Scan for the cell matching the given text and deliver its (X, Y) coordinate at center. 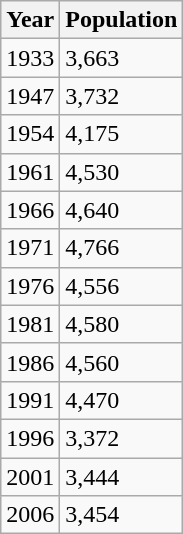
4,766 (122, 248)
1986 (30, 362)
1996 (30, 438)
1981 (30, 324)
3,372 (122, 438)
3,454 (122, 515)
3,444 (122, 477)
4,556 (122, 286)
4,470 (122, 400)
2001 (30, 477)
1976 (30, 286)
1971 (30, 248)
1954 (30, 134)
4,530 (122, 172)
Year (30, 20)
1947 (30, 96)
4,560 (122, 362)
1933 (30, 58)
1961 (30, 172)
3,732 (122, 96)
4,640 (122, 210)
Population (122, 20)
4,580 (122, 324)
2006 (30, 515)
4,175 (122, 134)
1991 (30, 400)
1966 (30, 210)
3,663 (122, 58)
